Return [X, Y] of the center of cell containing provided text 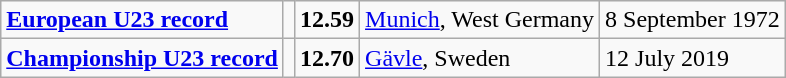
Championship U23 record [142, 58]
12.59 [326, 20]
Gävle, Sweden [480, 58]
12.70 [326, 58]
Munich, West Germany [480, 20]
12 July 2019 [693, 58]
European U23 record [142, 20]
8 September 1972 [693, 20]
